Extract the [X, Y] coordinate from the center of the cell holding the provided text.  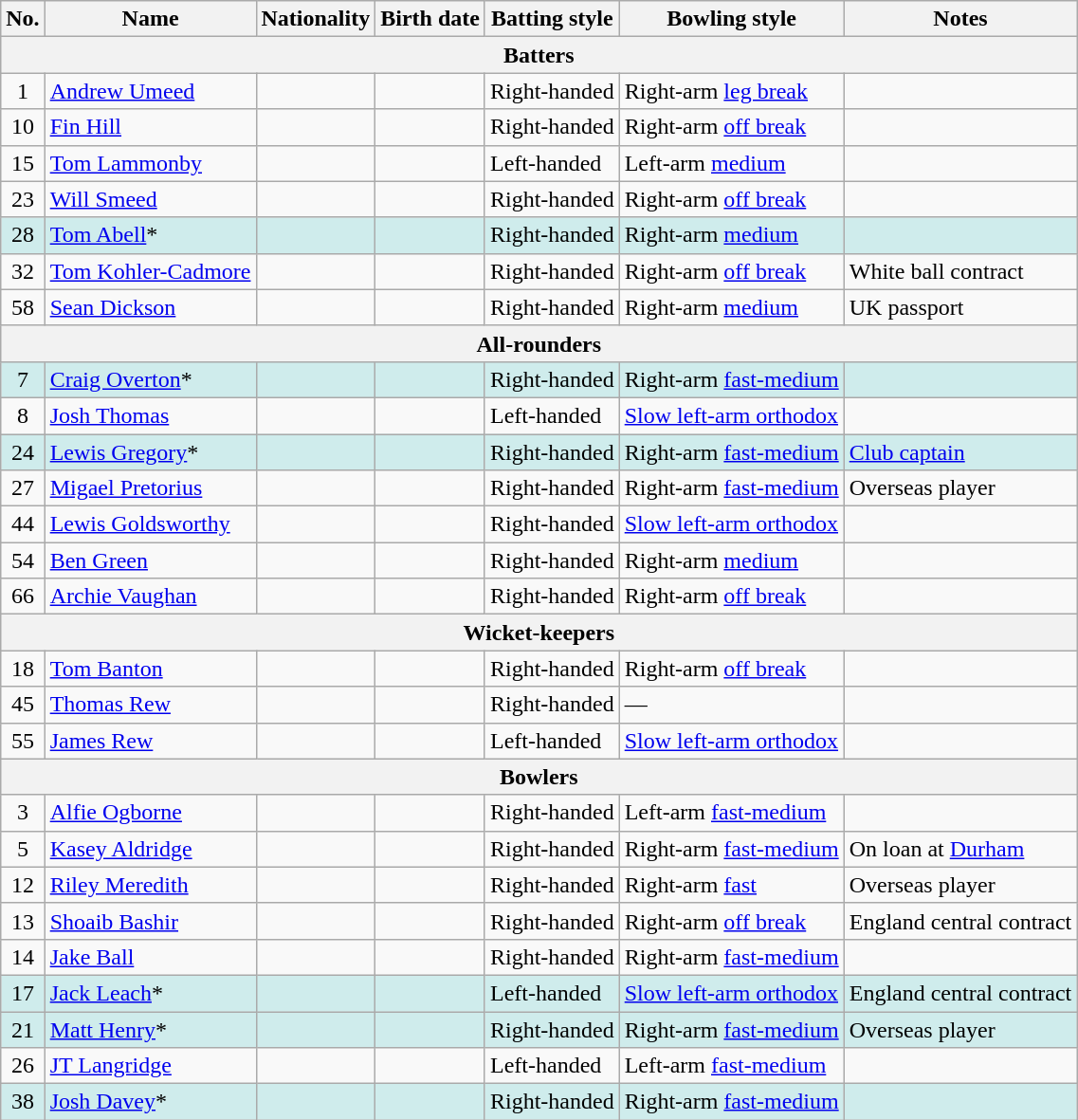
Will Smeed [150, 199]
54 [23, 560]
1 [23, 91]
28 [23, 235]
Nationality [316, 19]
Archie Vaughan [150, 597]
Name [150, 19]
66 [23, 597]
All-rounders [539, 343]
Bowlers [539, 777]
On loan at Durham [960, 849]
Lewis Goldsworthy [150, 524]
James Rew [150, 741]
18 [23, 669]
Tom Banton [150, 669]
5 [23, 849]
Right-arm fast [732, 885]
Jake Ball [150, 957]
32 [23, 271]
JT Langridge [150, 1066]
Lewis Gregory* [150, 452]
Fin Hill [150, 127]
Sean Dickson [150, 307]
Shoaib Bashir [150, 921]
23 [23, 199]
21 [23, 1029]
Jack Leach* [150, 993]
White ball contract [960, 271]
Bowling style [732, 19]
24 [23, 452]
Riley Meredith [150, 885]
Left-arm medium [732, 163]
27 [23, 488]
Right-arm leg break [732, 91]
Batters [539, 55]
58 [23, 307]
Migael Pretorius [150, 488]
38 [23, 1102]
Josh Thomas [150, 415]
12 [23, 885]
10 [23, 127]
13 [23, 921]
7 [23, 379]
Craig Overton* [150, 379]
8 [23, 415]
Alfie Ogborne [150, 813]
Club captain [960, 452]
— [732, 705]
45 [23, 705]
15 [23, 163]
Wicket-keepers [539, 633]
26 [23, 1066]
Birth date [430, 19]
Matt Henry* [150, 1029]
Ben Green [150, 560]
3 [23, 813]
Tom Kohler-Cadmore [150, 271]
Thomas Rew [150, 705]
14 [23, 957]
UK passport [960, 307]
Tom Lammonby [150, 163]
Notes [960, 19]
17 [23, 993]
No. [23, 19]
Batting style [552, 19]
Andrew Umeed [150, 91]
Josh Davey* [150, 1102]
Kasey Aldridge [150, 849]
44 [23, 524]
55 [23, 741]
Tom Abell* [150, 235]
